Search for the cell housing the specified text and yield its [x, y] center coordinate. 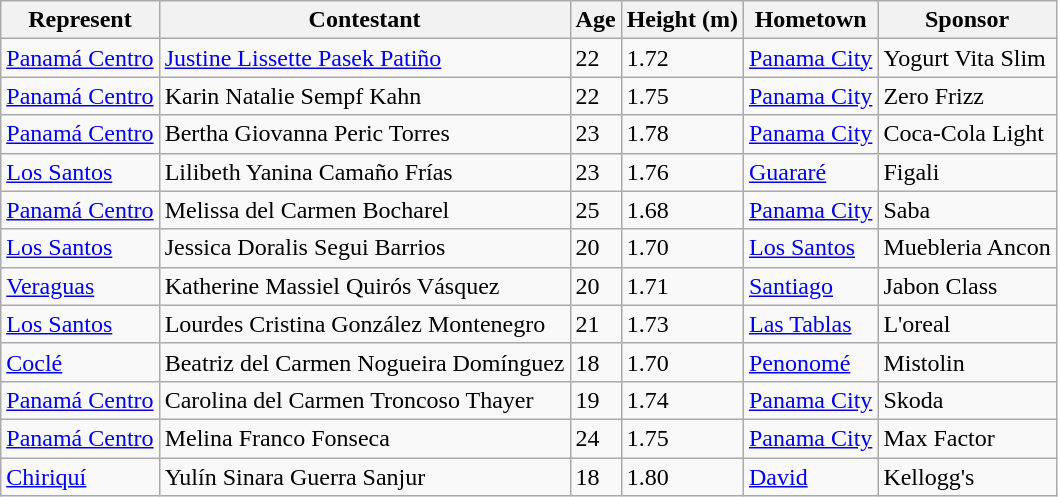
Yogurt Vita Slim [967, 58]
Sponsor [967, 20]
25 [596, 210]
Guararé [810, 172]
Age [596, 20]
L'oreal [967, 324]
Melissa del Carmen Bocharel [364, 210]
Muebleria Ancon [967, 248]
Lilibeth Yanina Camaño Frías [364, 172]
1.78 [682, 134]
1.73 [682, 324]
Figali [967, 172]
Coca-Cola Light [967, 134]
1.76 [682, 172]
Height (m) [682, 20]
Las Tablas [810, 324]
Justine Lissette Pasek Patiño [364, 58]
Santiago [810, 286]
1.74 [682, 400]
Yulín Sinara Guerra Sanjur [364, 477]
Lourdes Cristina González Montenegro [364, 324]
Kellogg's [967, 477]
Hometown [810, 20]
1.80 [682, 477]
Karin Natalie Sempf Kahn [364, 96]
Max Factor [967, 438]
Skoda [967, 400]
19 [596, 400]
Veraguas [80, 286]
1.68 [682, 210]
Coclé [80, 362]
Represent [80, 20]
Melina Franco Fonseca [364, 438]
Penonomé [810, 362]
Jessica Doralis Segui Barrios [364, 248]
21 [596, 324]
1.72 [682, 58]
David [810, 477]
Carolina del Carmen Troncoso Thayer [364, 400]
Bertha Giovanna Peric Torres [364, 134]
1.71 [682, 286]
Contestant [364, 20]
Beatriz del Carmen Nogueira Domínguez [364, 362]
Zero Frizz [967, 96]
24 [596, 438]
Katherine Massiel Quirós Vásquez [364, 286]
Saba [967, 210]
Chiriquí [80, 477]
Mistolin [967, 362]
Jabon Class [967, 286]
